Detect which cell encompasses the target text, then output its [x, y] center coordinate. 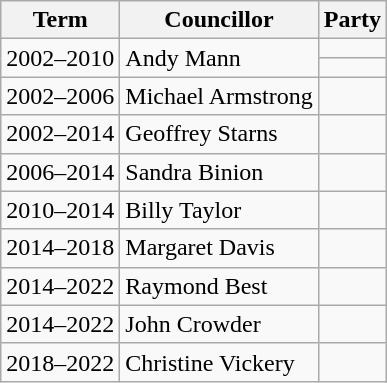
2014–2018 [60, 248]
Christine Vickery [219, 362]
Raymond Best [219, 286]
John Crowder [219, 324]
2010–2014 [60, 210]
2018–2022 [60, 362]
Sandra Binion [219, 172]
Geoffrey Starns [219, 134]
Party [352, 20]
2002–2010 [60, 58]
Term [60, 20]
Michael Armstrong [219, 96]
2002–2014 [60, 134]
Councillor [219, 20]
2006–2014 [60, 172]
Margaret Davis [219, 248]
Billy Taylor [219, 210]
2002–2006 [60, 96]
Andy Mann [219, 58]
